From the cell containing the given text, extract its center point as [X, Y] coordinate. 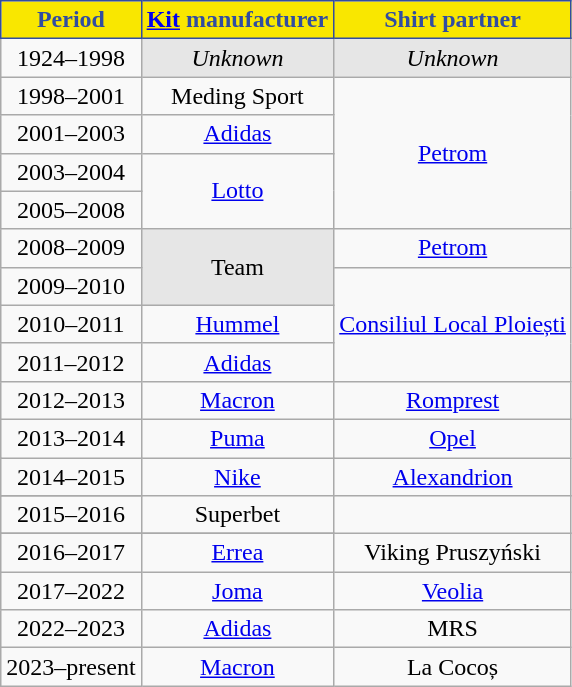
Viking Pruszyński [453, 553]
2016–2017 [71, 553]
Superbet [238, 515]
Opel [453, 438]
2009–2010 [71, 286]
Puma [238, 438]
2023–present [71, 667]
Alexandrion [453, 477]
Veolia [453, 591]
Period [71, 20]
Nike [238, 477]
Consiliul Local Ploiești [453, 324]
Romprest [453, 400]
Team [238, 267]
Errea [238, 553]
2022–2023 [71, 629]
2015–2016 [71, 515]
2001–2003 [71, 134]
Lotto [238, 191]
2014–2015 [71, 477]
Joma [238, 591]
La Cocoș [453, 667]
2010–2011 [71, 324]
2012–2013 [71, 400]
Meding Sport [238, 96]
1998–2001 [71, 96]
2017–2022 [71, 591]
2011–2012 [71, 362]
Shirt partner [453, 20]
Hummel [238, 324]
Kit manufacturer [238, 20]
2005–2008 [71, 210]
2003–2004 [71, 172]
MRS [453, 629]
1924–1998 [71, 58]
2008–2009 [71, 248]
2013–2014 [71, 438]
